From the cell containing the given text, extract its center point as (X, Y) coordinate. 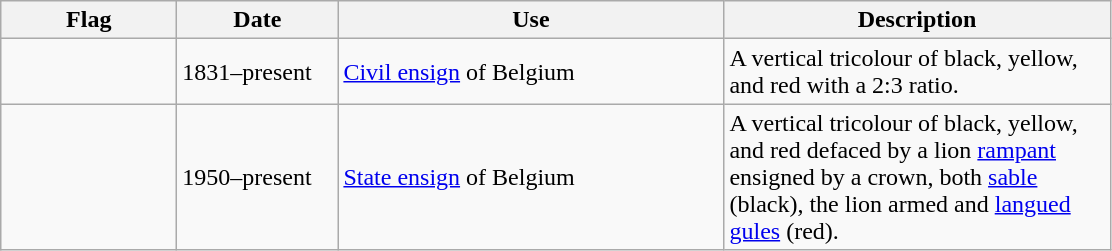
Date (258, 20)
Flag (89, 20)
1831–present (258, 72)
1950–present (258, 177)
Description (917, 20)
A vertical tricolour of black, yellow, and red with a 2:3 ratio. (917, 72)
State ensign of Belgium (531, 177)
Civil ensign of Belgium (531, 72)
Use (531, 20)
